Detect which cell encompasses the target text, then output its [X, Y] center coordinate. 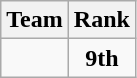
Team [35, 20]
9th [102, 58]
Rank [102, 20]
